Find where the given text appears and provide that cell's center as [X, Y] coordinate. 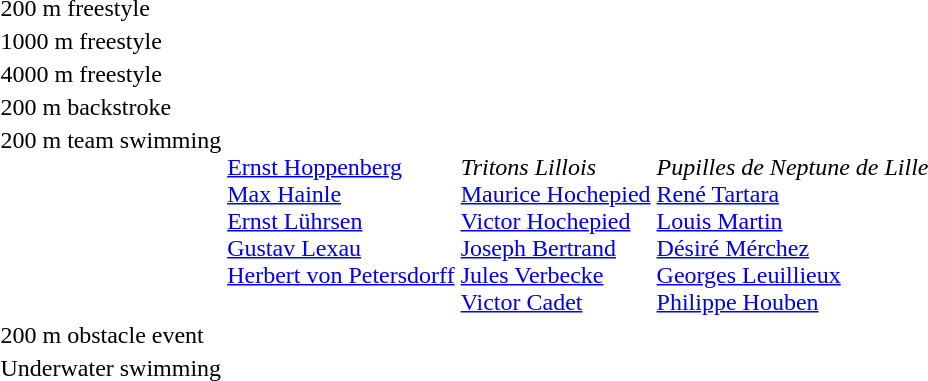
Tritons LilloisMaurice HochepiedVictor HochepiedJoseph BertrandJules VerbeckeVictor Cadet [556, 221]
Ernst HoppenbergMax HainleErnst LührsenGustav LexauHerbert von Petersdorff [341, 221]
